Detect which cell encompasses the target text, then output its (X, Y) center coordinate. 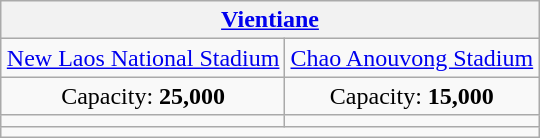
Vientiane (270, 20)
New Laos National Stadium (143, 58)
Capacity: 25,000 (143, 96)
Chao Anouvong Stadium (412, 58)
Capacity: 15,000 (412, 96)
